Return the (X, Y) coordinate for the center point of the cell that contains the specified text.  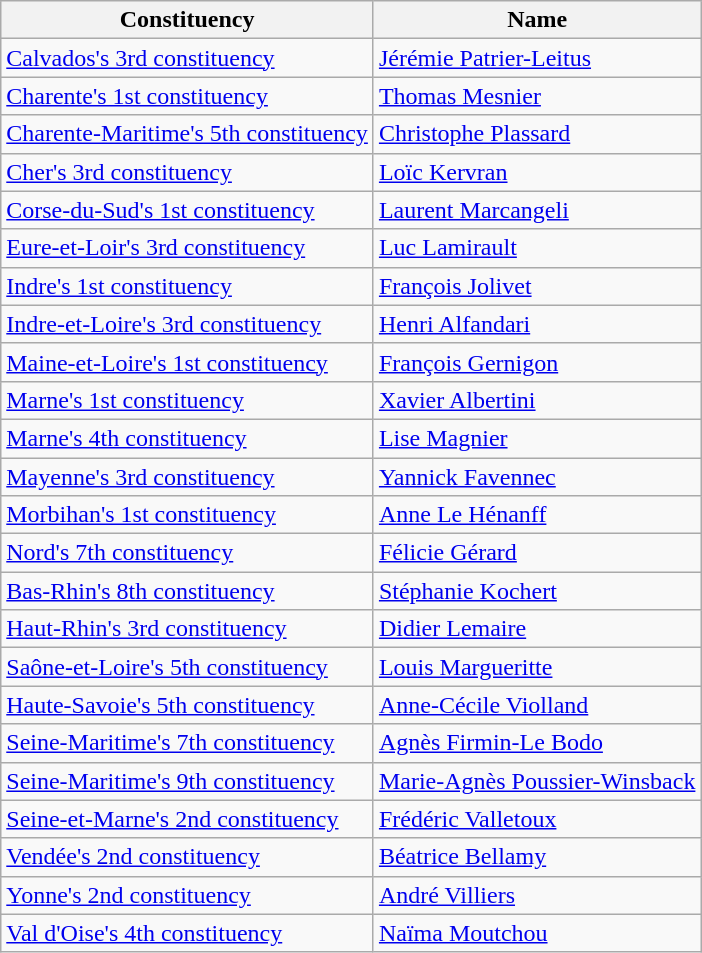
Xavier Albertini (537, 400)
Vendée's 2nd constituency (188, 857)
Yannick Favennec (537, 477)
François Gernigon (537, 362)
Maine-et-Loire's 1st constituency (188, 362)
Corse-du-Sud's 1st constituency (188, 210)
André Villiers (537, 895)
Naïma Moutchou (537, 933)
Calvados's 3rd constituency (188, 58)
Marne's 4th constituency (188, 438)
Christophe Plassard (537, 134)
Saône-et-Loire's 5th constituency (188, 667)
Constituency (188, 20)
Stéphanie Kochert (537, 591)
Louis Margueritte (537, 667)
Cher's 3rd constituency (188, 172)
Nord's 7th constituency (188, 553)
Henri Alfandari (537, 324)
Loïc Kervran (537, 172)
Frédéric Valletoux (537, 819)
Jérémie Patrier-Leitus (537, 58)
Thomas Mesnier (537, 96)
Val d'Oise's 4th constituency (188, 933)
Marne's 1st constituency (188, 400)
Lise Magnier (537, 438)
Seine-Maritime's 7th constituency (188, 743)
Anne-Cécile Violland (537, 705)
Béatrice Bellamy (537, 857)
Seine-Maritime's 9th constituency (188, 781)
Félicie Gérard (537, 553)
Haut-Rhin's 3rd constituency (188, 629)
Charente's 1st constituency (188, 96)
Seine-et-Marne's 2nd constituency (188, 819)
Eure-et-Loir's 3rd constituency (188, 248)
Morbihan's 1st constituency (188, 515)
Haute-Savoie's 5th constituency (188, 705)
Didier Lemaire (537, 629)
Charente-Maritime's 5th constituency (188, 134)
Anne Le Hénanff (537, 515)
Yonne's 2nd constituency (188, 895)
Mayenne's 3rd constituency (188, 477)
Marie-Agnès Poussier-Winsback (537, 781)
Laurent Marcangeli (537, 210)
Bas-Rhin's 8th constituency (188, 591)
Indre's 1st constituency (188, 286)
Name (537, 20)
Indre-et-Loire's 3rd constituency (188, 324)
Luc Lamirault (537, 248)
Agnès Firmin-Le Bodo (537, 743)
François Jolivet (537, 286)
